Determine the [X, Y] coordinate at the center of the cell enclosing the given text.  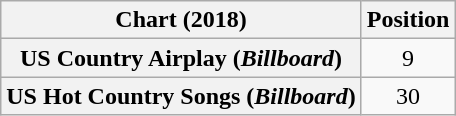
Chart (2018) [181, 20]
9 [408, 58]
30 [408, 96]
US Country Airplay (Billboard) [181, 58]
Position [408, 20]
US Hot Country Songs (Billboard) [181, 96]
